From the cell containing the given text, extract its center point as [X, Y] coordinate. 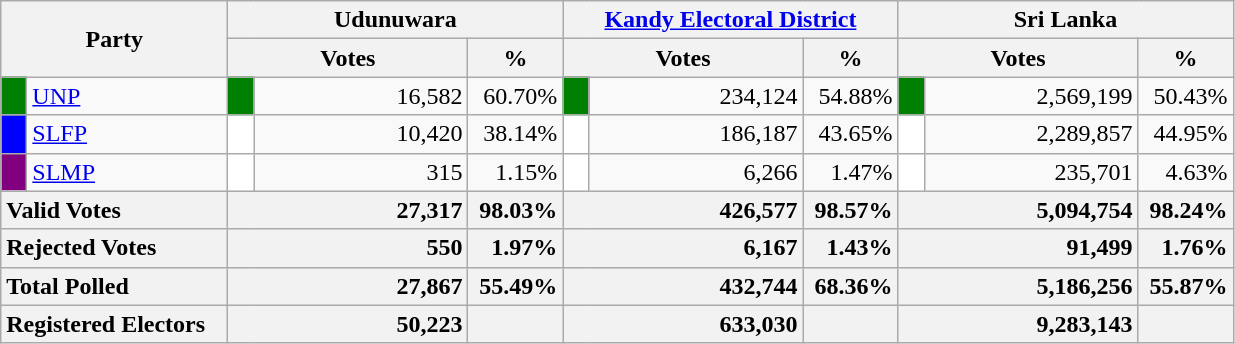
98.03% [516, 210]
Valid Votes [114, 210]
1.43% [850, 248]
426,577 [683, 210]
234,124 [696, 96]
27,867 [348, 286]
UNP [128, 96]
Udunuwara [396, 20]
91,499 [1018, 248]
1.47% [850, 172]
16,582 [361, 96]
1.76% [1186, 248]
432,744 [683, 286]
55.87% [1186, 286]
Rejected Votes [114, 248]
50,223 [348, 324]
4.63% [1186, 172]
186,187 [696, 134]
1.97% [516, 248]
27,317 [348, 210]
50.43% [1186, 96]
2,289,857 [1031, 134]
10,420 [361, 134]
54.88% [850, 96]
98.57% [850, 210]
38.14% [516, 134]
2,569,199 [1031, 96]
Party [114, 39]
Registered Electors [114, 324]
5,094,754 [1018, 210]
43.65% [850, 134]
1.15% [516, 172]
SLMP [128, 172]
55.49% [516, 286]
Total Polled [114, 286]
235,701 [1031, 172]
550 [348, 248]
9,283,143 [1018, 324]
315 [361, 172]
Sri Lanka [1066, 20]
Kandy Electoral District [730, 20]
633,030 [683, 324]
98.24% [1186, 210]
6,167 [683, 248]
68.36% [850, 286]
5,186,256 [1018, 286]
60.70% [516, 96]
SLFP [128, 134]
6,266 [696, 172]
44.95% [1186, 134]
